Provide the [X, Y] coordinate of the cell's center where the given text is located.  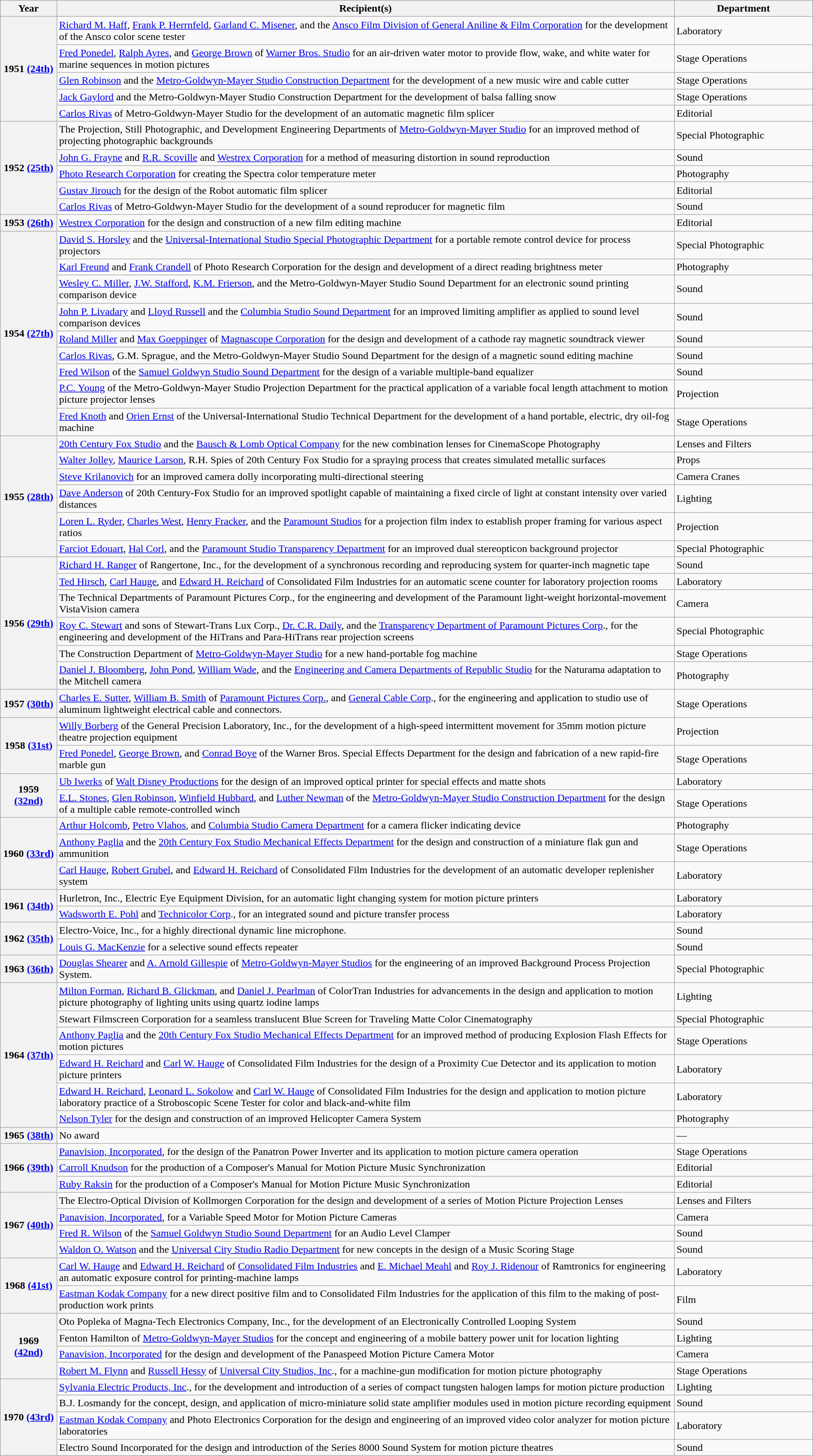
Fred R. Wilson of the Samuel Goldwyn Studio Sound Department for an Audio Level Clamper [365, 1233]
Carl Hauge, Robert Grubel, and Edward H. Reichard of Consolidated Film Industries for the development of an automatic developer replenisher system [365, 876]
Ted Hirsch, Carl Hauge, and Edward H. Reichard of Consolidated Film Industries for an automatic scene counter for laboratory projection rooms [365, 581]
Props [744, 460]
1967 (40th) [28, 1225]
1958 (31st) [28, 745]
Camera Cranes [744, 476]
Waldon O. Watson and the Universal City Studio Radio Department for new concepts in the design of a Music Scoring Stage [365, 1249]
David S. Horsley and the Universal-International Studio Special Photographic Department for a portable remote control device for process projectors [365, 244]
Electro-Voice, Inc., for a highly directional dynamic line microphone. [365, 930]
1962 (35th) [28, 938]
Steve Krilanovich for an improved camera dolly incorporating multi-directional steering [365, 476]
1966 (39th) [28, 1168]
Robert M. Flynn and Russell Hessy of Universal City Studios, Inc., for a machine-gun modification for motion picture photography [365, 1371]
Karl Freund and Frank Crandell of Photo Research Corporation for the design and development of a direct reading brightness meter [365, 267]
Hurletron, Inc., Electric Eye Equipment Division, for an automatic light changing system for motion picture printers [365, 898]
Douglas Shearer and A. Arnold Gillespie of Metro-Goldwyn-Mayer Studios for the engineering of an improved Background Process Projection System. [365, 969]
1963 (36th) [28, 969]
Farciot Edouart, Hal Corl, and the Paramount Studio Transparency Department for an improved dual stereopticon background projector [365, 549]
John G. Frayne and R.R. Scoville and Westrex Corporation for a method of measuring distortion in sound reproduction [365, 157]
Anthony Paglia and the 20th Century Fox Studio Mechanical Effects Department for the design and construction of a miniature flak gun and ammunition [365, 847]
Ruby Raksin for the production of a Composer's Manual for Motion Picture Music Synchronization [365, 1184]
Carlos Rivas of Metro-Goldwyn-Mayer Studio for the development of a sound reproducer for magnetic film [365, 206]
Oto Popleka of Magna-Tech Electronics Company, Inc., for the development of an Electronically Controlled Looping System [365, 1322]
Panavision, Incorporated, for a Variable Speed Motor for Motion Picture Cameras [365, 1217]
— [744, 1135]
1965 (38th) [28, 1135]
1956 (29th) [28, 623]
1961 (34th) [28, 906]
Ub Iwerks of Walt Disney Productions for the design of an improved optical printer for special effects and matte shots [365, 781]
1969 (42nd) [28, 1346]
No award [365, 1135]
Roland Miller and Max Goeppinger of Magnascope Corporation for the design and development of a cathode ray magnetic soundtrack viewer [365, 339]
1954 (27th) [28, 333]
1955 (28th) [28, 496]
Photo Research Corporation for creating the Spectra color temperature meter [365, 174]
Walter Jolley, Maurice Larson, R.H. Spies of 20th Century Fox Studio for a spraying process that creates simulated metallic surfaces [365, 460]
Fenton Hamilton of Metro-Goldwyn-Mayer Studios for the concept and engineering of a mobile battery power unit for location lighting [365, 1338]
B.J. Losmandy for the concept, design, and application of micro-miniature solid state amplifier modules used in motion picture recording equipment [365, 1403]
1953 (26th) [28, 223]
1951 (24th) [28, 69]
The Electro-Optical Division of Kollmorgen Corporation for the design and development of a series of Motion Picture Projection Lenses [365, 1200]
Glen Robinson and the Metro-Goldwyn-Mayer Studio Construction Department for the development of a new music wire and cable cutter [365, 81]
1952 (25th) [28, 168]
1957 (30th) [28, 703]
Electro Sound Incorporated for the design and introduction of the Series 8000 Sound System for motion picture theatres [365, 1447]
Gustav Jirouch for the design of the Robot automatic film splicer [365, 190]
1968 (41st) [28, 1285]
Sylvania Electric Products, Inc., for the development and introduction of a series of compact tungsten halogen lamps for motion picture production [365, 1387]
Panavision, Incorporated for the design and development of the Panaspeed Motion Picture Camera Motor [365, 1354]
Carlos Rivas of Metro-Goldwyn-Mayer Studio for the development of an automatic magnetic film splicer [365, 113]
1960 (33rd) [28, 853]
Nelson Tyler for the design and construction of an improved Helicopter Camera System [365, 1119]
Stewart Filmscreen Corporation for a seamless translucent Blue Screen for Traveling Matte Color Cinematography [365, 1019]
1959 (32nd) [28, 795]
Panavision, Incorporated, for the design of the Panatron Power Inverter and its application to motion picture camera operation [365, 1152]
Recipient(s) [365, 9]
Arthur Holcomb, Petro Vlahos, and Columbia Studio Camera Department for a camera flicker indicating device [365, 826]
Carlos Rivas, G.M. Sprague, and the Metro-Goldwyn-Mayer Studio Sound Department for the design of a magnetic sound editing machine [365, 356]
Carroll Knudson for the production of a Composer's Manual for Motion Picture Music Synchronization [365, 1168]
Fred Wilson of the Samuel Goldwyn Studio Sound Department for the design of a variable multiple-band equalizer [365, 372]
Westrex Corporation for the design and construction of a new film editing machine [365, 223]
1964 (37th) [28, 1055]
Richard H. Ranger of Rangertone, Inc., for the development of a synchronous recording and reproducing system for quarter-inch magnetic tape [365, 565]
1970 (43rd) [28, 1417]
Louis G. MacKenzie for a selective sound effects repeater [365, 947]
20th Century Fox Studio and the Bausch & Lomb Optical Company for the new combination lenses for CinemaScope Photography [365, 444]
Jack Gaylord and the Metro-Goldwyn-Mayer Studio Construction Department for the development of balsa falling snow [365, 97]
The Construction Department of Metro-Goldwyn-Mayer Studio for a new hand-portable fog machine [365, 654]
Year [28, 9]
Wadsworth E. Pohl and Technicolor Corp., for an integrated sound and picture transfer process [365, 914]
Department [744, 9]
Film [744, 1299]
